Return the [X, Y] coordinate for the center point of the cell that contains the specified text.  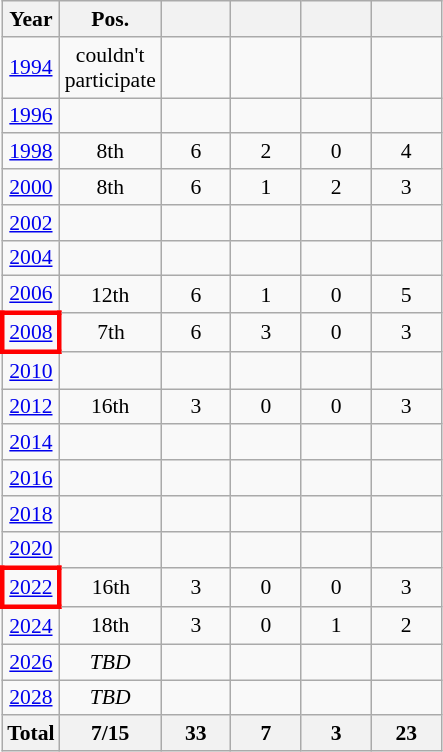
2016 [30, 478]
5 [406, 294]
2000 [30, 187]
23 [406, 734]
Pos. [110, 19]
7 [266, 734]
Total [30, 734]
7th [110, 332]
2018 [30, 514]
Year [30, 19]
2022 [30, 588]
1998 [30, 152]
7/15 [110, 734]
2028 [30, 698]
18th [110, 626]
2012 [30, 407]
4 [406, 152]
1994 [30, 68]
2024 [30, 626]
2010 [30, 370]
2004 [30, 258]
33 [196, 734]
couldn't participate [110, 68]
2014 [30, 443]
2026 [30, 662]
2006 [30, 294]
2002 [30, 223]
1996 [30, 116]
12th [110, 294]
2020 [30, 550]
2008 [30, 332]
